Output the [x, y] coordinate of the center of the cell containing the given text.  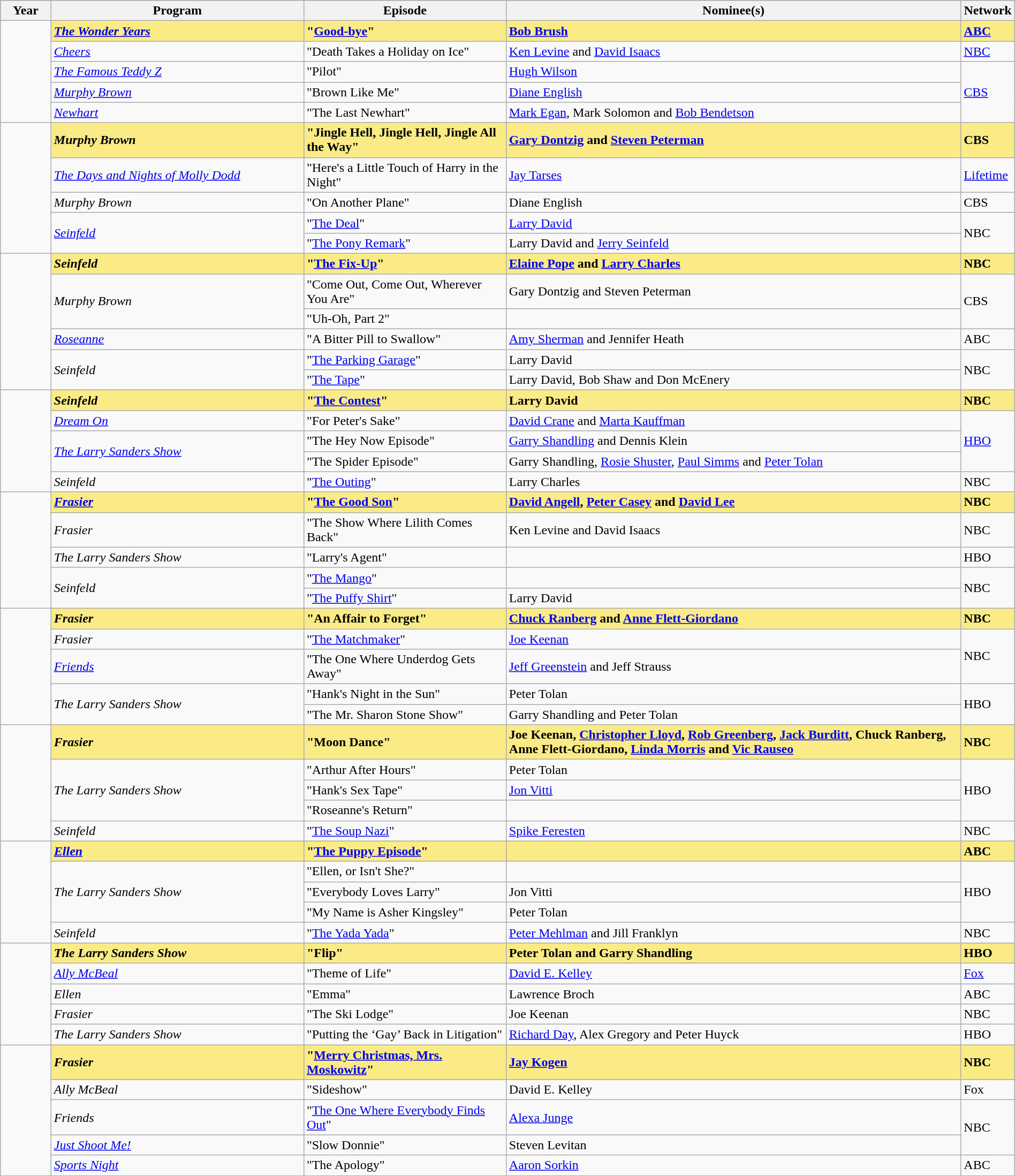
Just Shoot Me! [177, 1145]
"Hank's Sex Tape" [405, 790]
"Emma" [405, 994]
Garry Shandling, Rosie Shuster, Paul Simms and Peter Tolan [733, 461]
"Uh-Oh, Part 2" [405, 319]
"The Pony Remark" [405, 243]
"The Matchmaker" [405, 639]
"The Ski Lodge" [405, 1014]
"The Parking Garage" [405, 360]
"The One Where Everybody Finds Out" [405, 1118]
"Slow Donnie" [405, 1145]
Jay Tarses [733, 174]
"Death Takes a Holiday on Ice" [405, 51]
Larry David and Jerry Seinfeld [733, 243]
"Everybody Loves Larry" [405, 892]
"Sideshow" [405, 1090]
"The Show Where Lilith Comes Back" [405, 530]
Lifetime [988, 174]
"The Tape" [405, 380]
"The Deal" [405, 223]
Program [177, 11]
Alexa Junge [733, 1118]
Cheers [177, 51]
"The Yada Yada" [405, 932]
"Ellen, or Isn't She?" [405, 871]
Episode [405, 11]
Peter Tolan and Garry Shandling [733, 953]
Mark Egan, Mark Solomon and Bob Bendetson [733, 112]
David Crane and Marta Kauffman [733, 421]
"Hank's Night in the Sun" [405, 694]
"A Bitter Pill to Swallow" [405, 339]
"Good-bye" [405, 31]
Joe Keenan, Christopher Lloyd, Rob Greenberg, Jack Burditt, Chuck Ranberg, Anne Flett-Giordano, Linda Morris and Vic Rauseo [733, 742]
Chuck Ranberg and Anne Flett-Giordano [733, 618]
"The Apology" [405, 1165]
"Here's a Little Touch of Harry in the Night" [405, 174]
"The Last Newhart" [405, 112]
Newhart [177, 112]
"My Name is Asher Kingsley" [405, 912]
"The Puppy Episode" [405, 851]
Roseanne [177, 339]
"Brown Like Me" [405, 92]
Nominee(s) [733, 11]
"Moon Dance" [405, 742]
Larry Charles [733, 482]
"The Puffy Shirt" [405, 598]
Hugh Wilson [733, 72]
"The One Where Underdog Gets Away" [405, 667]
"Larry's Agent" [405, 557]
Steven Levitan [733, 1145]
"The Spider Episode" [405, 461]
Elaine Pope and Larry Charles [733, 263]
"Putting the ‘Gay’ Back in Litigation" [405, 1035]
"An Affair to Forget" [405, 618]
Dream On [177, 421]
"The Mango" [405, 578]
"The Good Son" [405, 502]
"The Soup Nazi" [405, 831]
"The Mr. Sharon Stone Show" [405, 715]
"The Outing" [405, 482]
"Jingle Hell, Jingle Hell, Jingle All the Way" [405, 140]
Network [988, 11]
Garry Shandling and Dennis Klein [733, 441]
Richard Day, Alex Gregory and Peter Huyck [733, 1035]
Larry David, Bob Shaw and Don McEnery [733, 380]
Bob Brush [733, 31]
Year [26, 11]
Lawrence Broch [733, 994]
"Flip" [405, 953]
"On Another Plane" [405, 202]
The Wonder Years [177, 31]
"The Hey Now Episode" [405, 441]
David Angell, Peter Casey and David Lee [733, 502]
Spike Feresten [733, 831]
"The Fix-Up" [405, 263]
Jay Kogen [733, 1062]
Aaron Sorkin [733, 1165]
"Arthur After Hours" [405, 770]
Peter Mehlman and Jill Franklyn [733, 932]
"Theme of Life" [405, 973]
The Famous Teddy Z [177, 72]
"The Contest" [405, 400]
"Pilot" [405, 72]
Amy Sherman and Jennifer Heath [733, 339]
Sports Night [177, 1165]
The Days and Nights of Molly Dodd [177, 174]
Garry Shandling and Peter Tolan [733, 715]
"Come Out, Come Out, Wherever You Are" [405, 291]
Jeff Greenstein and Jeff Strauss [733, 667]
"For Peter's Sake" [405, 421]
"Merry Christmas, Mrs. Moskowitz" [405, 1062]
"Roseanne's Return" [405, 810]
